Scan for the cell matching the given text and deliver its (X, Y) coordinate at center. 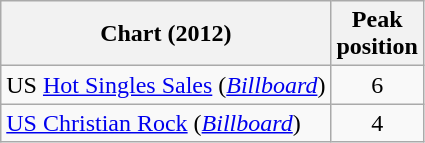
Peakposition (377, 34)
US Christian Rock (Billboard) (166, 123)
US Hot Singles Sales (Billboard) (166, 85)
4 (377, 123)
6 (377, 85)
Chart (2012) (166, 34)
